Capture the cell that displays the provided text and extract its [X, Y] central coordinate. 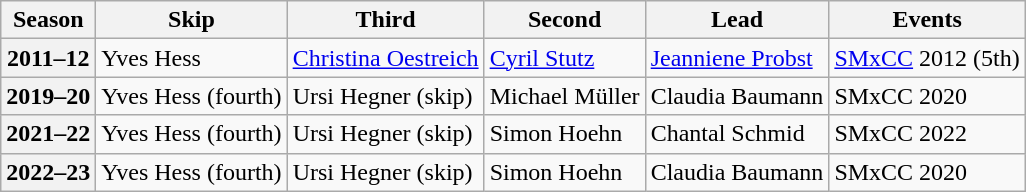
2022–23 [48, 172]
2021–22 [48, 134]
Chantal Schmid [737, 134]
Michael Müller [564, 96]
2019–20 [48, 96]
Events [927, 20]
Lead [737, 20]
Cyril Stutz [564, 58]
Skip [192, 20]
Christina Oestreich [386, 58]
Season [48, 20]
2011–12 [48, 58]
SMxCC 2012 (5th) [927, 58]
Third [386, 20]
Second [564, 20]
Yves Hess [192, 58]
SMxCC 2022 [927, 134]
Jeanniene Probst [737, 58]
